For the text-containing cell, return its midpoint in (X, Y) coordinate format. 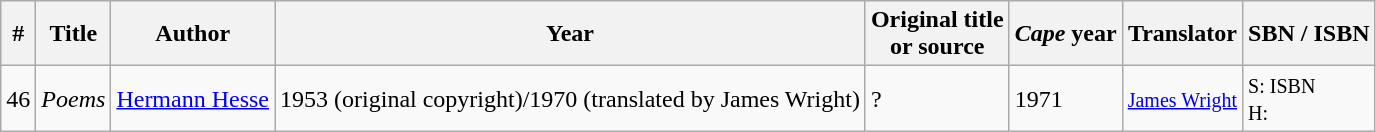
46 (18, 98)
1953 (original copyright)/1970 (translated by James Wright) (570, 98)
1971 (1066, 98)
SBN / ISBN (1309, 34)
? (937, 98)
Original titleor source (937, 34)
Hermann Hesse (193, 98)
Author (193, 34)
Translator (1182, 34)
Poems (74, 98)
Year (570, 34)
Title (74, 34)
James Wright (1182, 98)
S: ISBN H: (1309, 98)
Cape year (1066, 34)
# (18, 34)
